Return the [X, Y] coordinate for the center point of the cell that contains the specified text.  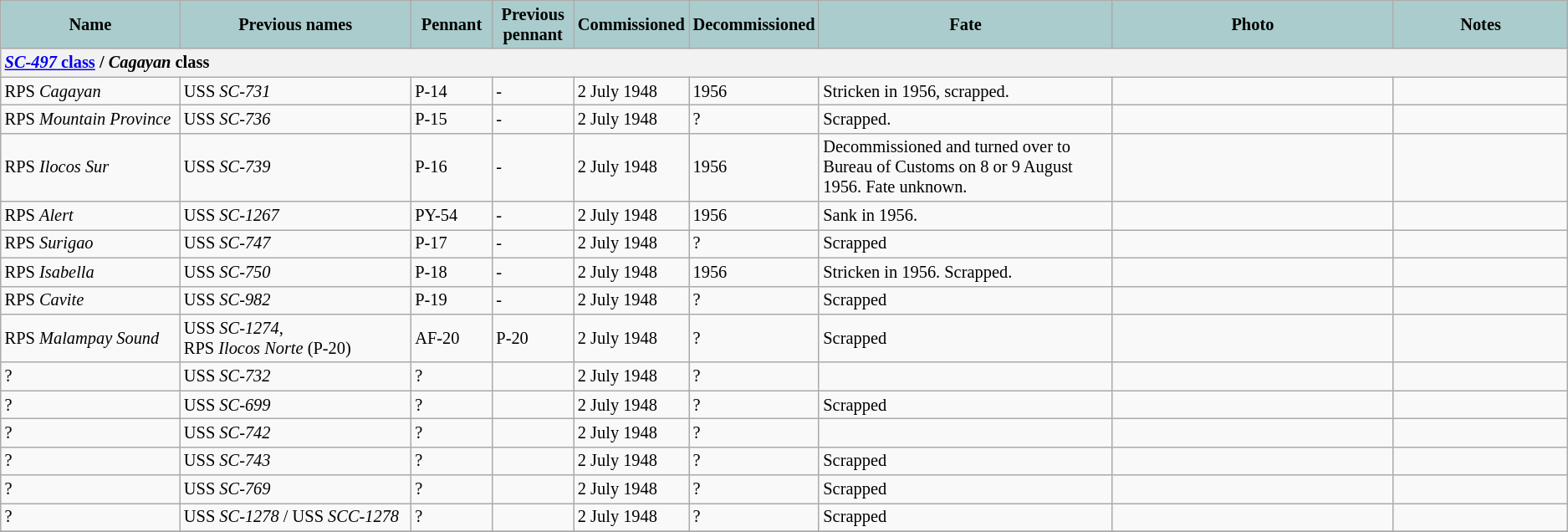
Photo [1253, 24]
USS SC-731 [295, 91]
SC-497 class / Cagayan class [784, 63]
AF-20 [452, 338]
RPS Cavite [90, 300]
Scrapped. [965, 119]
Notes [1480, 24]
P-14 [452, 91]
P-15 [452, 119]
USS SC-750 [295, 272]
Name [90, 24]
RPS Mountain Province [90, 119]
USS SC-769 [295, 489]
Sank in 1956. [965, 216]
P-19 [452, 300]
USS SC-699 [295, 405]
P-16 [452, 167]
P-18 [452, 272]
USS SC-1267 [295, 216]
USS SC-747 [295, 243]
RPS Surigao [90, 243]
USS SC-743 [295, 461]
Previous pennant [533, 24]
USS SC-1278 / USS SCC-1278 [295, 517]
Commissioned [631, 24]
RPS Malampay Sound [90, 338]
USS SC-736 [295, 119]
Decommissioned [754, 24]
PY-54 [452, 216]
USS SC-732 [295, 376]
Previous names [295, 24]
USS SC-742 [295, 432]
USS SC-739 [295, 167]
Stricken in 1956, scrapped. [965, 91]
RPS Alert [90, 216]
Fate [965, 24]
RPS Ilocos Sur [90, 167]
P-20 [533, 338]
RPS Isabella [90, 272]
USS SC-1274,RPS Ilocos Norte (P-20) [295, 338]
P-17 [452, 243]
Stricken in 1956. Scrapped. [965, 272]
USS SC-982 [295, 300]
Pennant [452, 24]
Decommissioned and turned over to Bureau of Customs on 8 or 9 August 1956. Fate unknown. [965, 167]
RPS Cagayan [90, 91]
